Pinpoint the cell where the given text exists, returning its [X, Y] midpoint coordinate. 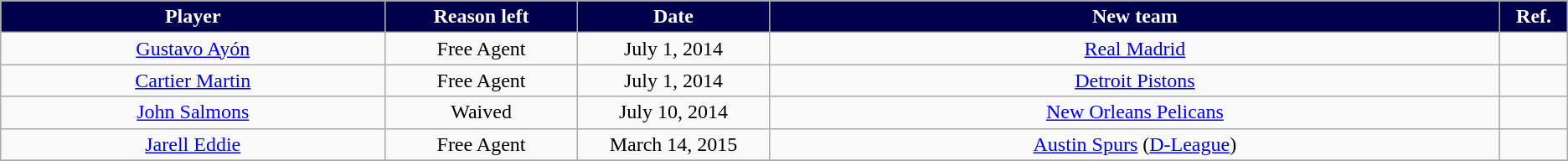
Gustavo Ayón [193, 49]
Player [193, 17]
March 14, 2015 [673, 144]
John Salmons [193, 112]
New team [1135, 17]
Real Madrid [1135, 49]
Ref. [1534, 17]
Waived [482, 112]
Reason left [482, 17]
Jarell Eddie [193, 144]
Date [673, 17]
Cartier Martin [193, 80]
Austin Spurs (D-League) [1135, 144]
July 10, 2014 [673, 112]
New Orleans Pelicans [1135, 112]
Detroit Pistons [1135, 80]
